Pinpoint the cell where the given text exists, returning its (x, y) midpoint coordinate. 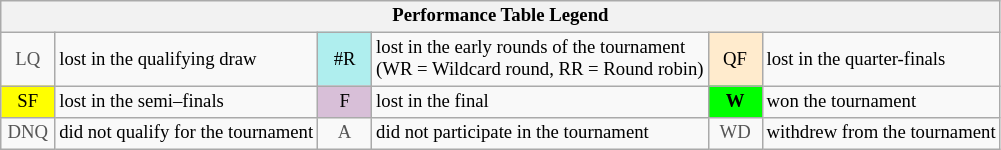
lost in the final (540, 102)
withdrew from the tournament (881, 134)
lost in the quarter-finals (881, 60)
SF (28, 102)
lost in the qualifying draw (186, 60)
did not qualify for the tournament (186, 134)
did not participate in the tournament (540, 134)
DNQ (28, 134)
#R (345, 60)
F (345, 102)
LQ (28, 60)
W (735, 102)
QF (735, 60)
won the tournament (881, 102)
Performance Table Legend (500, 16)
lost in the semi–finals (186, 102)
lost in the early rounds of the tournament(WR = Wildcard round, RR = Round robin) (540, 60)
A (345, 134)
WD (735, 134)
